Pinpoint the cell where the given text exists, returning its [x, y] midpoint coordinate. 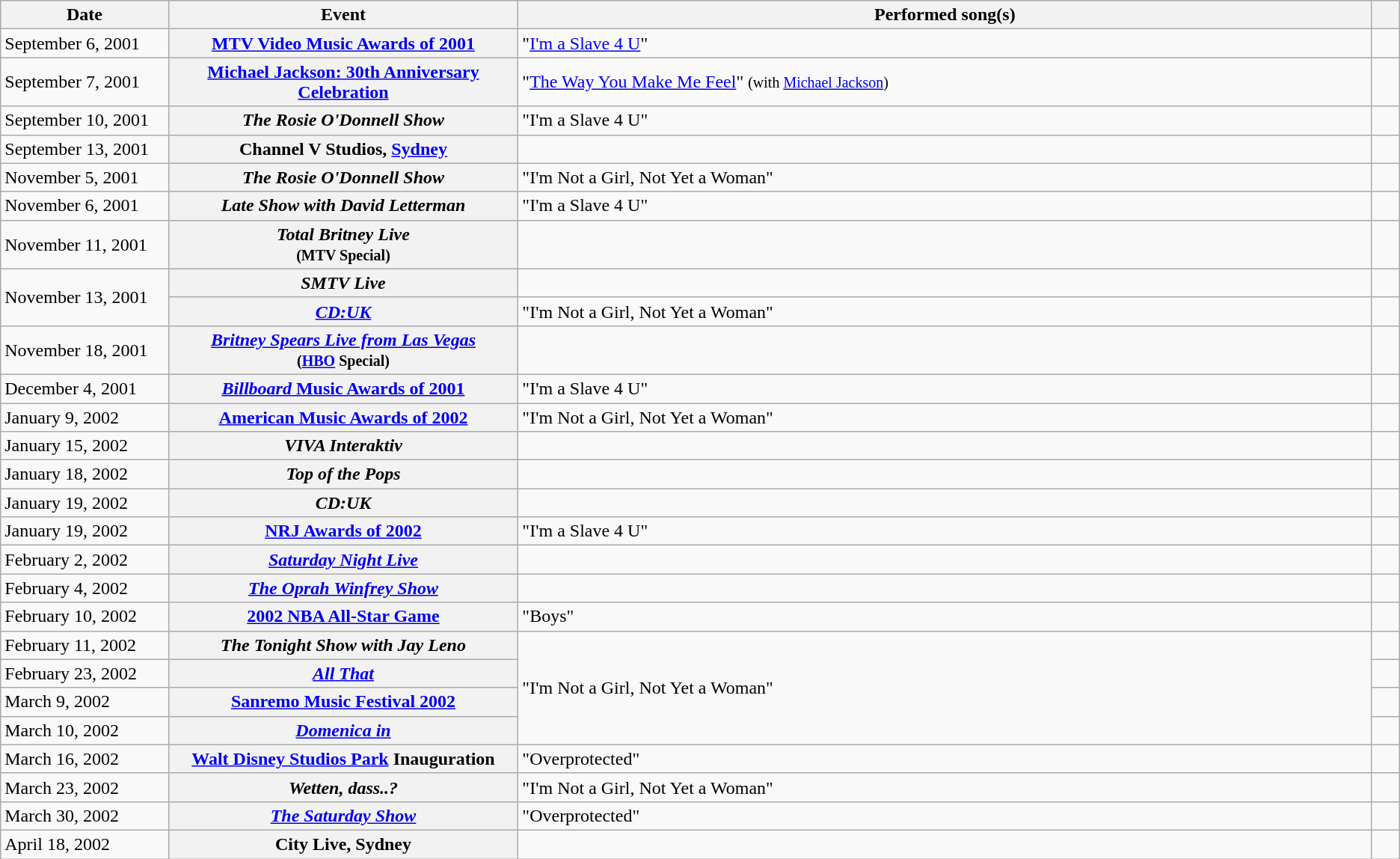
November 11, 2001 [85, 244]
February 10, 2002 [85, 617]
SMTV Live [343, 283]
November 18, 2001 [85, 350]
2002 NBA All-Star Game [343, 617]
The Oprah Winfrey Show [343, 588]
"The Way You Make Me Feel" (with Michael Jackson) [945, 82]
March 16, 2002 [85, 759]
February 2, 2002 [85, 560]
Sanremo Music Festival 2002 [343, 702]
Channel V Studios, Sydney [343, 149]
Late Show with David Letterman [343, 206]
March 30, 2002 [85, 816]
The Tonight Show with Jay Leno [343, 645]
City Live, Sydney [343, 844]
March 23, 2002 [85, 787]
Britney Spears Live from Las Vegas (HBO Special) [343, 350]
Date [85, 15]
The Saturday Show [343, 816]
January 15, 2002 [85, 446]
Domenica in [343, 730]
September 7, 2001 [85, 82]
March 9, 2002 [85, 702]
November 5, 2001 [85, 177]
January 9, 2002 [85, 417]
Walt Disney Studios Park Inauguration [343, 759]
"Boys" [945, 617]
November 13, 2001 [85, 297]
All That [343, 673]
Top of the Pops [343, 474]
November 6, 2001 [85, 206]
Michael Jackson: 30th Anniversary Celebration [343, 82]
Billboard Music Awards of 2001 [343, 388]
Total Britney Live (MTV Special) [343, 244]
December 4, 2001 [85, 388]
Event [343, 15]
Saturday Night Live [343, 560]
VIVA Interaktiv [343, 446]
Wetten, dass..? [343, 787]
Performed song(s) [945, 15]
September 13, 2001 [85, 149]
January 18, 2002 [85, 474]
February 23, 2002 [85, 673]
February 4, 2002 [85, 588]
MTV Video Music Awards of 2001 [343, 43]
March 10, 2002 [85, 730]
April 18, 2002 [85, 844]
NRJ Awards of 2002 [343, 531]
American Music Awards of 2002 [343, 417]
September 10, 2001 [85, 120]
February 11, 2002 [85, 645]
September 6, 2001 [85, 43]
